Identify which cell holds the provided text, then report its [x, y] central coordinate. 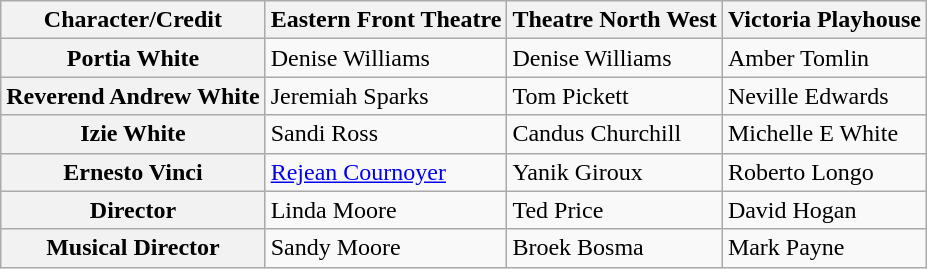
Musical Director [133, 248]
Broek Bosma [614, 248]
Amber Tomlin [824, 58]
Michelle E White [824, 134]
Reverend Andrew White [133, 96]
Ernesto Vinci [133, 172]
Sandi Ross [386, 134]
Linda Moore [386, 210]
Director [133, 210]
Mark Payne [824, 248]
Tom Pickett [614, 96]
David Hogan [824, 210]
Neville Edwards [824, 96]
Eastern Front Theatre [386, 20]
Candus Churchill [614, 134]
Theatre North West [614, 20]
Ted Price [614, 210]
Jeremiah Sparks [386, 96]
Portia White [133, 58]
Rejean Cournoyer [386, 172]
Character/Credit [133, 20]
Yanik Giroux [614, 172]
Sandy Moore [386, 248]
Roberto Longo [824, 172]
Izie White [133, 134]
Victoria Playhouse [824, 20]
